From the cell containing the given text, extract its center point as (X, Y) coordinate. 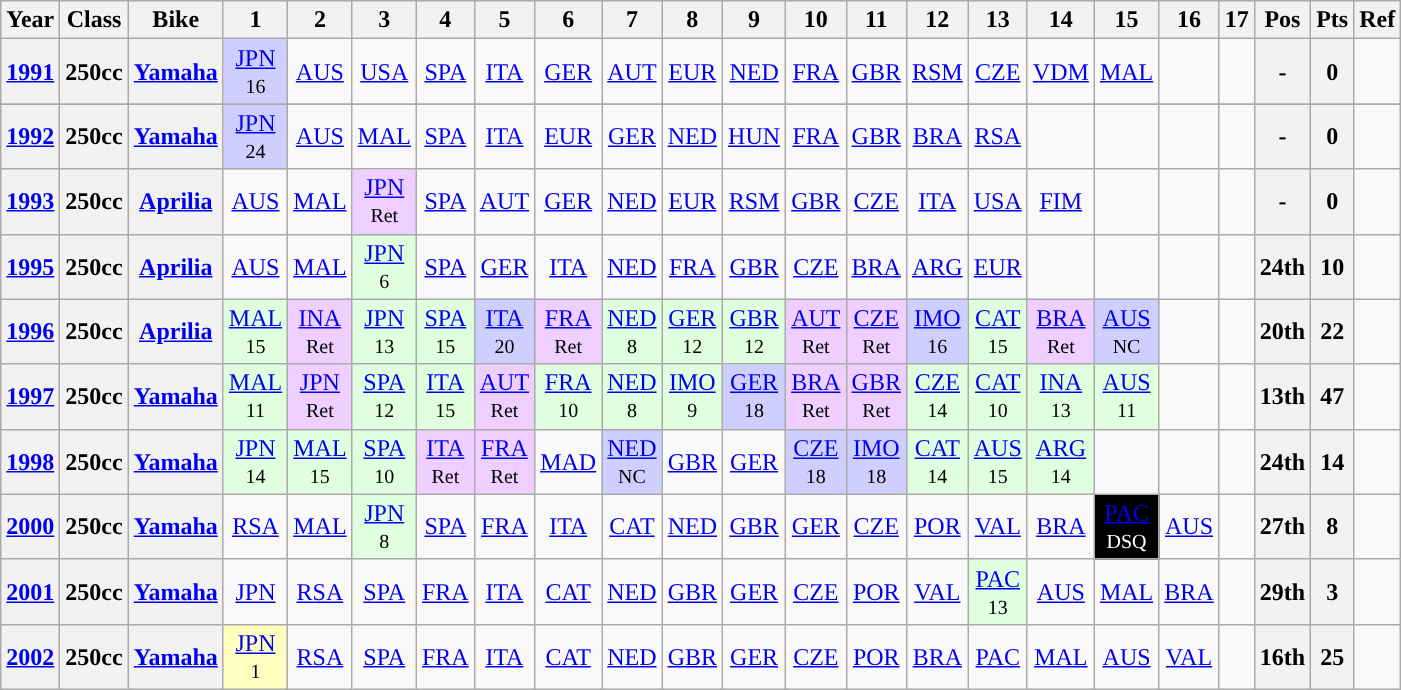
GER 12 (692, 332)
6 (568, 20)
5 (504, 20)
1998 (30, 462)
2001 (30, 592)
16 (1189, 20)
Pts (1332, 20)
29th (1282, 592)
MAL 11 (255, 396)
IMO 16 (937, 332)
AUS 15 (998, 462)
1993 (30, 202)
SPA 10 (384, 462)
SPA 12 (384, 396)
AUS 11 (1126, 396)
9 (754, 20)
12 (937, 20)
JPN 13 (384, 332)
SPA 15 (445, 332)
PAC DSQ (1126, 526)
Ref (1378, 20)
CZE 18 (816, 462)
HUN (754, 136)
1995 (30, 266)
4 (445, 20)
GBR 12 (754, 332)
ITA 15 (445, 396)
47 (1332, 396)
1991 (30, 72)
27th (1282, 526)
CAT 15 (998, 332)
Class (94, 20)
JPN 1 (255, 656)
JPN (255, 592)
1992 (30, 136)
CAT 14 (937, 462)
GER 18 (754, 396)
2000 (30, 526)
13th (1282, 396)
Year (30, 20)
1997 (30, 396)
ITA Ret (445, 462)
11 (876, 20)
25 (1332, 656)
22 (1332, 332)
AUS NC (1126, 332)
16th (1282, 656)
2 (320, 20)
PAC 13 (998, 592)
JPN 14 (255, 462)
PAC (998, 656)
JPN 8 (384, 526)
17 (1236, 20)
NED NC (632, 462)
1996 (30, 332)
MAD (568, 462)
JPN 24 (255, 136)
13 (998, 20)
INA Ret (320, 332)
1 (255, 20)
JPN 6 (384, 266)
20th (1282, 332)
IMO 18 (876, 462)
Bike (176, 20)
VDM (1060, 72)
Pos (1282, 20)
GBR Ret (876, 396)
IMO 9 (692, 396)
JPN 16 (255, 72)
ITA 20 (504, 332)
CZE Ret (876, 332)
CZE 14 (937, 396)
CAT 10 (998, 396)
ARG 14 (1060, 462)
FIM (1060, 202)
7 (632, 20)
15 (1126, 20)
FRA 10 (568, 396)
ARG (937, 266)
INA 13 (1060, 396)
2002 (30, 656)
